Find where the given text appears and provide that cell's center as (x, y) coordinate. 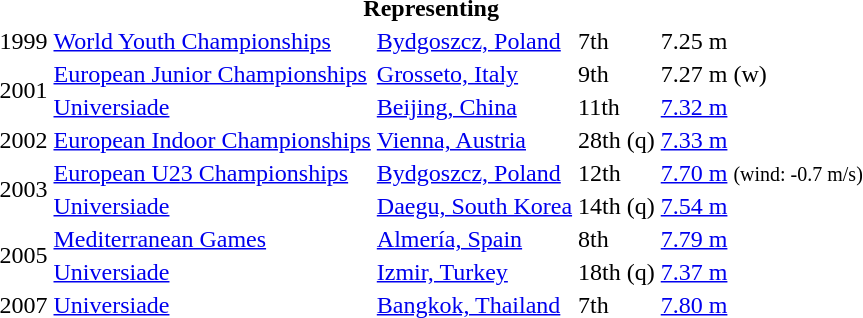
18th (q) (617, 272)
Vienna, Austria (474, 140)
World Youth Championships (212, 41)
European Junior Championships (212, 74)
8th (617, 239)
Almería, Spain (474, 239)
Beijing, China (474, 107)
28th (q) (617, 140)
European Indoor Championships (212, 140)
9th (617, 74)
Izmir, Turkey (474, 272)
Grosseto, Italy (474, 74)
12th (617, 173)
Daegu, South Korea (474, 206)
7th (617, 41)
European U23 Championships (212, 173)
11th (617, 107)
Mediterranean Games (212, 239)
14th (q) (617, 206)
